Locate the cell with the specified text and output its (x, y) center coordinate. 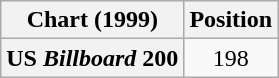
Position (231, 20)
US Billboard 200 (92, 58)
Chart (1999) (92, 20)
198 (231, 58)
